From the cell containing the given text, extract its center point as (X, Y) coordinate. 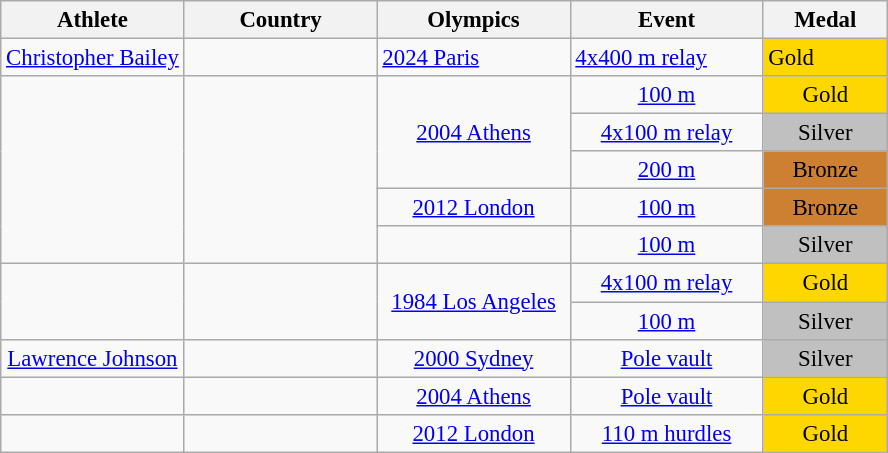
200 m (666, 170)
1984 Los Angeles (474, 302)
110 m hurdles (666, 433)
Olympics (474, 20)
Event (666, 20)
2000 Sydney (474, 358)
Country (280, 20)
Medal (826, 20)
4x400 m relay (666, 58)
Christopher Bailey (92, 58)
Athlete (92, 20)
Lawrence Johnson (92, 358)
2024 Paris (474, 58)
